Capture the cell that displays the provided text and extract its [x, y] central coordinate. 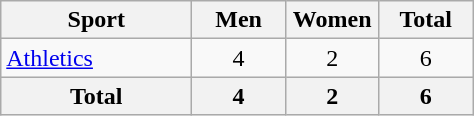
Athletics [96, 58]
Sport [96, 20]
Men [239, 20]
Women [332, 20]
